Determine the (X, Y) coordinate at the center of the cell enclosing the given text.  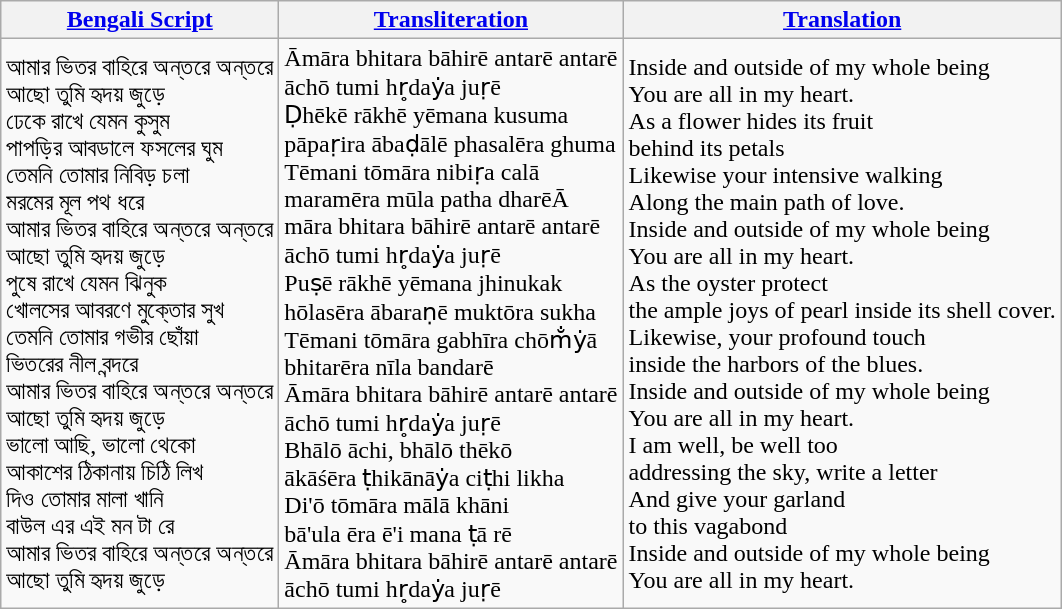
Translation (842, 20)
Transliteration (451, 20)
Bengali Script (140, 20)
